Search for the cell housing the specified text and yield its [x, y] center coordinate. 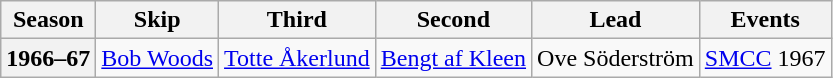
1966–67 [48, 58]
Skip [158, 20]
Totte Åkerlund [298, 58]
Events [765, 20]
Third [298, 20]
Lead [616, 20]
SMCC 1967 [765, 58]
Bob Woods [158, 58]
Ove Söderström [616, 58]
Season [48, 20]
Bengt af Kleen [453, 58]
Second [453, 20]
